Determine the [X, Y] coordinate at the center of the cell enclosing the given text.  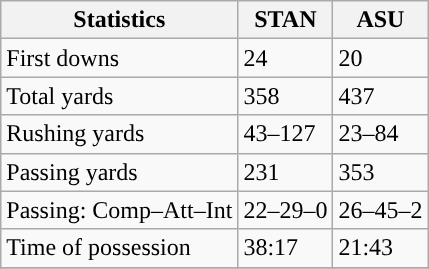
353 [380, 172]
Total yards [120, 96]
Statistics [120, 20]
Passing yards [120, 172]
22–29–0 [286, 210]
First downs [120, 58]
Time of possession [120, 248]
437 [380, 96]
Rushing yards [120, 134]
358 [286, 96]
26–45–2 [380, 210]
38:17 [286, 248]
23–84 [380, 134]
20 [380, 58]
ASU [380, 20]
43–127 [286, 134]
24 [286, 58]
Passing: Comp–Att–Int [120, 210]
231 [286, 172]
21:43 [380, 248]
STAN [286, 20]
